Provide the [x, y] coordinate of the cell's center where the given text is located.  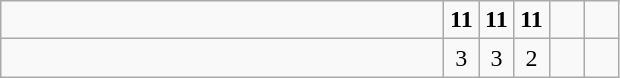
2 [532, 58]
